Find where the given text appears and provide that cell's center as (X, Y) coordinate. 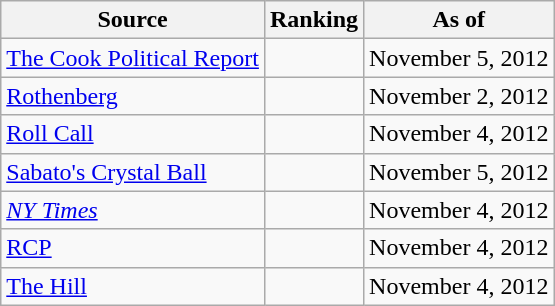
November 2, 2012 (459, 96)
RCP (133, 248)
NY Times (133, 210)
The Cook Political Report (133, 58)
As of (459, 20)
Source (133, 20)
Sabato's Crystal Ball (133, 172)
Rothenberg (133, 96)
Roll Call (133, 134)
Ranking (314, 20)
The Hill (133, 286)
